Find where the given text appears and provide that cell's center as [x, y] coordinate. 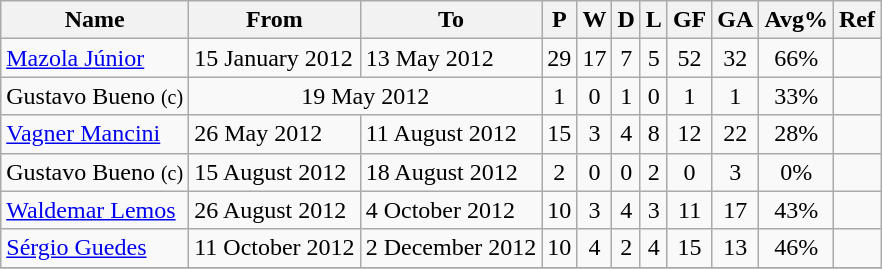
29 [560, 58]
7 [626, 58]
11 August 2012 [451, 134]
Ref [856, 20]
12 [689, 134]
11 [689, 210]
GA [736, 20]
19 May 2012 [366, 96]
13 [736, 248]
2 December 2012 [451, 248]
15 August 2012 [274, 172]
46% [796, 248]
Waldemar Lemos [95, 210]
0% [796, 172]
D [626, 20]
43% [796, 210]
P [560, 20]
33% [796, 96]
Name [95, 20]
66% [796, 58]
28% [796, 134]
From [274, 20]
Vagner Mancini [95, 134]
26 May 2012 [274, 134]
13 May 2012 [451, 58]
4 October 2012 [451, 210]
L [654, 20]
Avg% [796, 20]
32 [736, 58]
26 August 2012 [274, 210]
11 October 2012 [274, 248]
Sérgio Guedes [95, 248]
22 [736, 134]
5 [654, 58]
GF [689, 20]
18 August 2012 [451, 172]
Mazola Júnior [95, 58]
W [594, 20]
15 January 2012 [274, 58]
52 [689, 58]
8 [654, 134]
To [451, 20]
